Output the [x, y] coordinate of the center of the cell containing the given text.  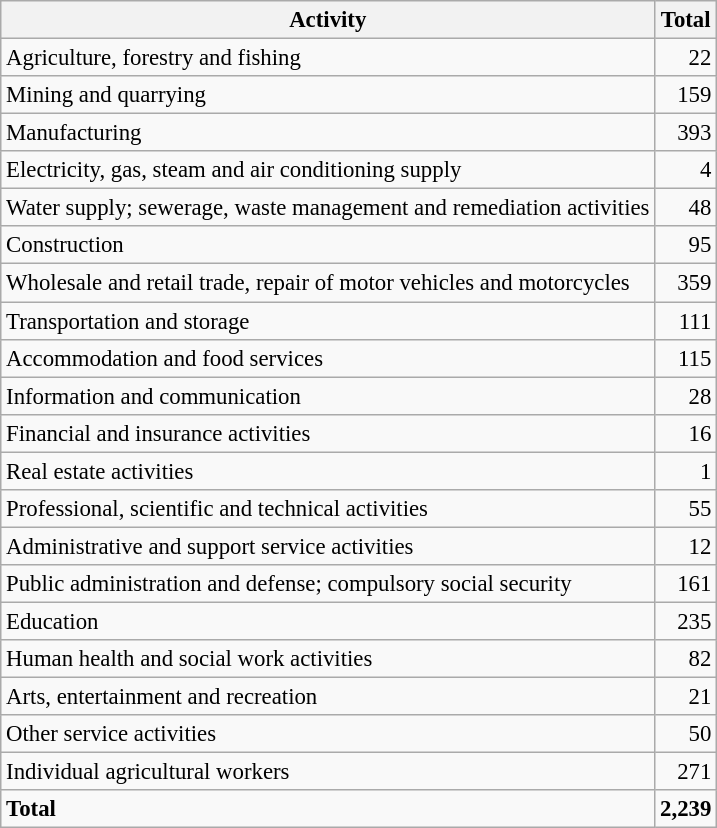
Information and communication [328, 396]
2,239 [686, 809]
95 [686, 245]
359 [686, 283]
12 [686, 546]
161 [686, 584]
Wholesale and retail trade, repair of motor vehicles and motorcycles [328, 283]
235 [686, 621]
4 [686, 170]
Construction [328, 245]
50 [686, 734]
Electricity, gas, steam and air conditioning supply [328, 170]
Education [328, 621]
115 [686, 358]
55 [686, 509]
Accommodation and food services [328, 358]
Individual agricultural workers [328, 772]
21 [686, 697]
Water supply; sewerage, waste management and remediation activities [328, 208]
Financial and insurance activities [328, 433]
Mining and quarrying [328, 95]
Human health and social work activities [328, 659]
1 [686, 471]
Manufacturing [328, 133]
Public administration and defense; compulsory social security [328, 584]
Professional, scientific and technical activities [328, 509]
Real estate activities [328, 471]
48 [686, 208]
82 [686, 659]
271 [686, 772]
28 [686, 396]
Transportation and storage [328, 321]
Agriculture, forestry and fishing [328, 58]
22 [686, 58]
16 [686, 433]
Administrative and support service activities [328, 546]
Other service activities [328, 734]
Activity [328, 20]
393 [686, 133]
Arts, entertainment and recreation [328, 697]
159 [686, 95]
111 [686, 321]
